Provide the [X, Y] coordinate of the cell's center where the given text is located.  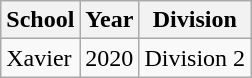
Division 2 [195, 58]
2020 [110, 58]
Year [110, 20]
School [40, 20]
Xavier [40, 58]
Division [195, 20]
